From the cell containing the given text, extract its center point as (X, Y) coordinate. 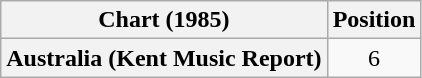
Position (374, 20)
6 (374, 58)
Australia (Kent Music Report) (164, 58)
Chart (1985) (164, 20)
